Determine the (x, y) coordinate at the center of the cell enclosing the given text.  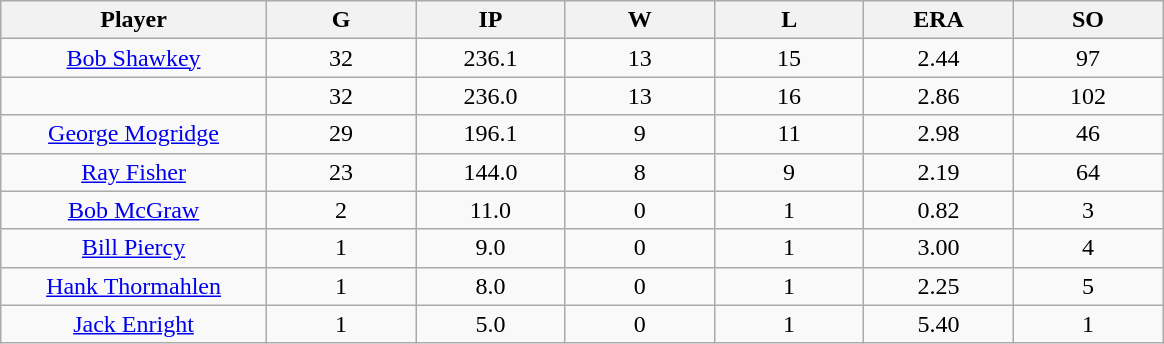
2.98 (938, 134)
2.86 (938, 96)
236.1 (490, 58)
29 (340, 134)
11.0 (490, 210)
Bill Piercy (134, 248)
2 (340, 210)
SO (1088, 20)
Jack Enright (134, 324)
8 (640, 172)
9.0 (490, 248)
5.0 (490, 324)
8.0 (490, 286)
2.25 (938, 286)
15 (788, 58)
102 (1088, 96)
3.00 (938, 248)
23 (340, 172)
George Mogridge (134, 134)
L (788, 20)
Ray Fisher (134, 172)
196.1 (490, 134)
64 (1088, 172)
97 (1088, 58)
11 (788, 134)
236.0 (490, 96)
Hank Thormahlen (134, 286)
G (340, 20)
5 (1088, 286)
Player (134, 20)
2.44 (938, 58)
W (640, 20)
Bob McGraw (134, 210)
0.82 (938, 210)
IP (490, 20)
5.40 (938, 324)
3 (1088, 210)
16 (788, 96)
Bob Shawkey (134, 58)
2.19 (938, 172)
144.0 (490, 172)
4 (1088, 248)
ERA (938, 20)
46 (1088, 134)
